Return (x, y) of the center of cell containing provided text 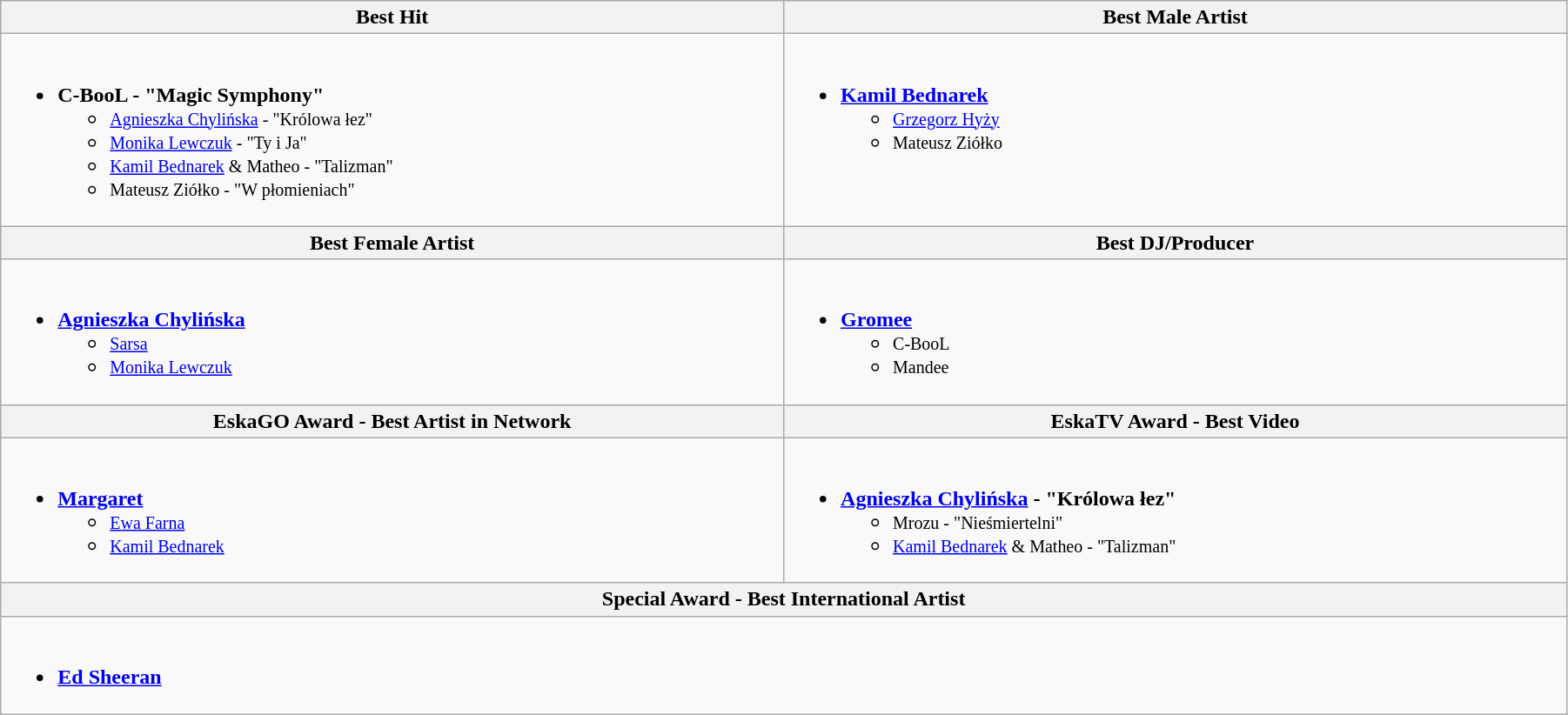
EskaGO Award - Best Artist in Network (392, 421)
EskaTV Award - Best Video (1176, 421)
Best Male Artist (1176, 17)
Ed Sheeran (784, 665)
Kamil BednarekGrzegorz HyżyMateusz Ziółko (1176, 130)
Best Hit (392, 17)
Agnieszka ChylińskaSarsaMonika Lewczuk (392, 332)
Best Female Artist (392, 243)
Best DJ/Producer (1176, 243)
Special Award - Best International Artist (784, 599)
MargaretEwa FarnaKamil Bednarek (392, 510)
Agnieszka Chylińska - "Królowa łez"Mrozu - "Nieśmiertelni"Kamil Bednarek & Matheo - "Talizman" (1176, 510)
GromeeC-BooLMandee (1176, 332)
